Search for the cell housing the specified text and yield its (X, Y) center coordinate. 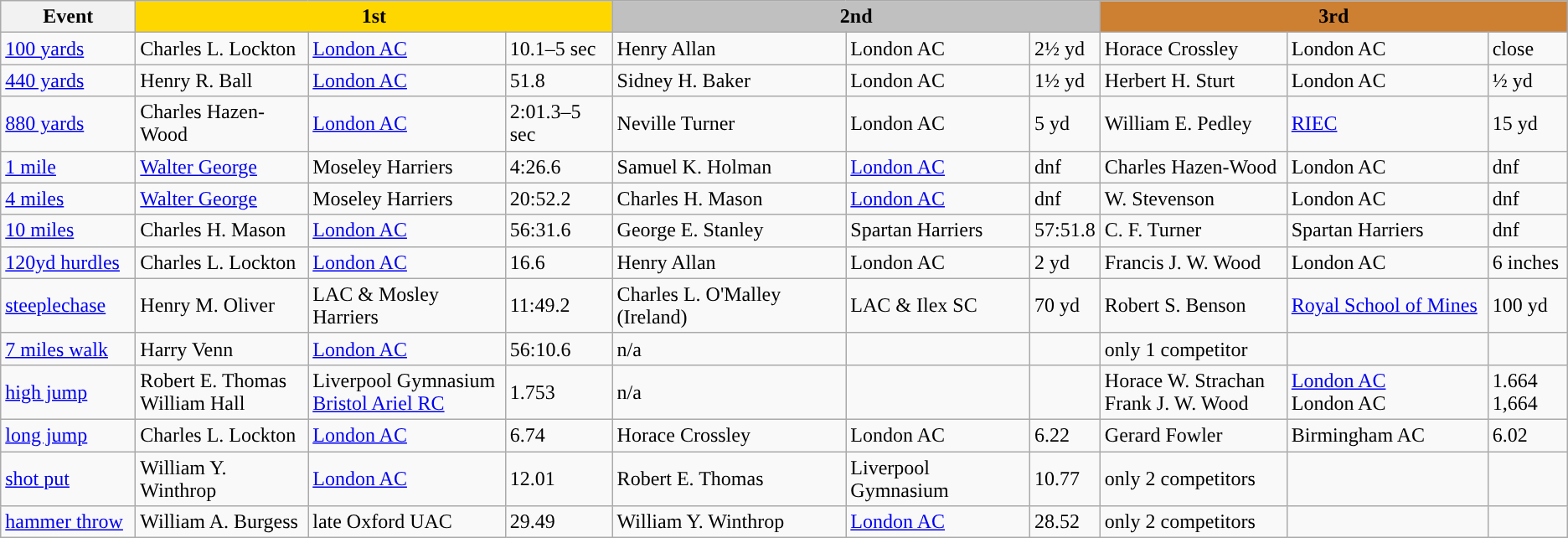
10.1–5 sec (559, 49)
100 yd (1528, 305)
880 yards (69, 124)
20:52.2 (559, 199)
4 miles (69, 199)
Birmingham AC (1387, 435)
1.753 (559, 392)
W. Stevenson (1193, 199)
LAC & Ilex SC (938, 305)
RIEC (1387, 124)
28.52 (1065, 522)
6 inches (1528, 262)
2nd (856, 17)
London AC London AC (1387, 392)
56:10.6 (559, 349)
Robert E. Thomas (729, 478)
1st (374, 17)
late Oxford UAC (407, 522)
12.01 (559, 478)
Sidney H. Baker (729, 80)
10 miles (69, 230)
William A. Burgess (222, 522)
120yd hurdles (69, 262)
7 miles walk (69, 349)
Liverpool GymnasiumBristol Ariel RC (407, 392)
Robert E. Thomas William Hall (222, 392)
Royal School of Mines (1387, 305)
George E. Stanley (729, 230)
William E. Pedley (1193, 124)
51.8 (559, 80)
16.6 (559, 262)
Horace W. Strachan Frank J. W. Wood (1193, 392)
11:49.2 (559, 305)
3rd (1333, 17)
Francis J. W. Wood (1193, 262)
Neville Turner (729, 124)
close (1528, 49)
½ yd (1528, 80)
57:51.8 (1065, 230)
440 yards (69, 80)
Harry Venn (222, 349)
Henry R. Ball (222, 80)
70 yd (1065, 305)
6.74 (559, 435)
2 yd (1065, 262)
hammer throw (69, 522)
5 yd (1065, 124)
Henry M. Oliver (222, 305)
LAC & Mosley Harriers (407, 305)
29.49 (559, 522)
10.77 (1065, 478)
C. F. Turner (1193, 230)
steeplechase (69, 305)
Robert S. Benson (1193, 305)
Liverpool Gymnasium (938, 478)
56:31.6 (559, 230)
1.6641,664 (1528, 392)
4:26.6 (559, 167)
1½ yd (1065, 80)
2½ yd (1065, 49)
Herbert H. Sturt (1193, 80)
6.22 (1065, 435)
Event (69, 17)
Gerard Fowler (1193, 435)
only 1 competitor (1193, 349)
6.02 (1528, 435)
15 yd (1528, 124)
Samuel K. Holman (729, 167)
high jump (69, 392)
100 yards (69, 49)
2:01.3–5 sec (559, 124)
Charles L. O'Malley (Ireland) (729, 305)
shot put (69, 478)
1 mile (69, 167)
long jump (69, 435)
